Find where the given text appears and provide that cell's center as (X, Y) coordinate. 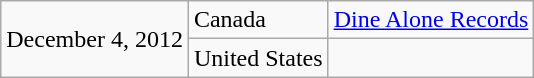
United States (258, 58)
Dine Alone Records (431, 20)
December 4, 2012 (95, 39)
Canada (258, 20)
